Locate the cell with the specified text and output its [X, Y] center coordinate. 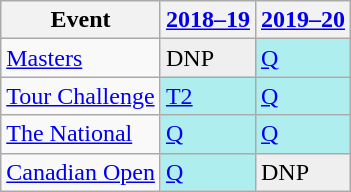
2019–20 [302, 20]
Event [81, 20]
T2 [208, 96]
The National [81, 134]
2018–19 [208, 20]
Tour Challenge [81, 96]
Masters [81, 58]
Canadian Open [81, 172]
